For the text-containing cell, return its midpoint in [x, y] coordinate format. 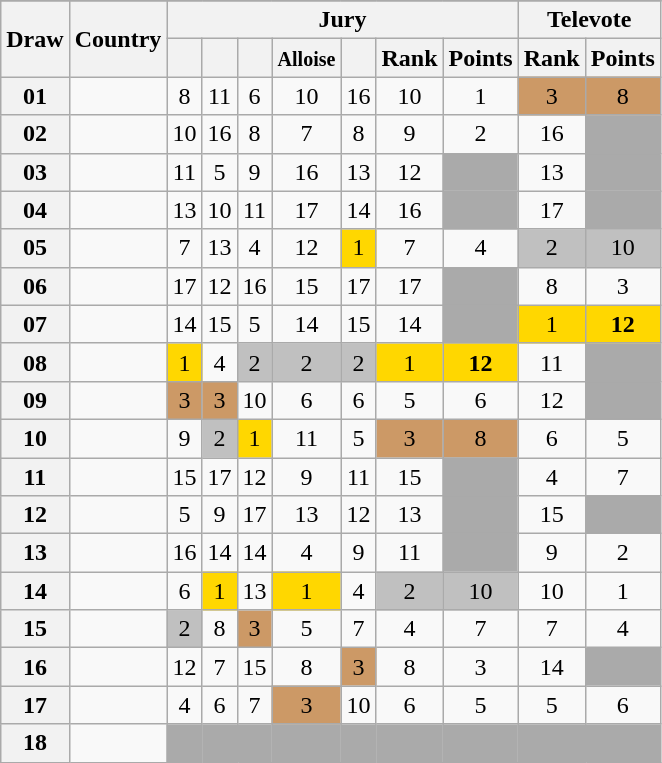
Draw [35, 39]
01 [35, 96]
Alloise [306, 58]
06 [35, 286]
02 [35, 134]
07 [35, 324]
04 [35, 210]
09 [35, 400]
08 [35, 362]
Jury [342, 20]
03 [35, 172]
Televote [589, 20]
Country [118, 39]
18 [35, 743]
05 [35, 248]
